For the text-containing cell, return its midpoint in (X, Y) coordinate format. 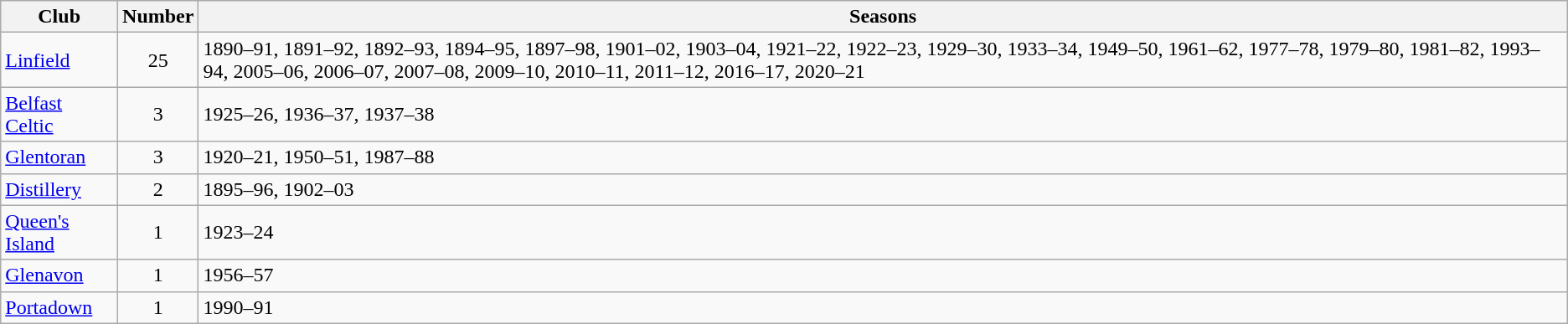
1925–26, 1936–37, 1937–38 (883, 114)
Seasons (883, 17)
Portadown (59, 307)
1920–21, 1950–51, 1987–88 (883, 157)
Distillery (59, 189)
Glenavon (59, 275)
Club (59, 17)
Glentoran (59, 157)
1956–57 (883, 275)
Belfast Celtic (59, 114)
Queen's Island (59, 233)
2 (158, 189)
1923–24 (883, 233)
Number (158, 17)
25 (158, 60)
Linfield (59, 60)
1895–96, 1902–03 (883, 189)
1990–91 (883, 307)
